Search for the cell housing the specified text and yield its [x, y] center coordinate. 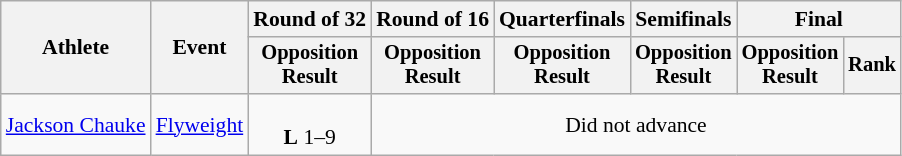
Round of 16 [432, 19]
Jackson Chauke [76, 124]
Round of 32 [310, 19]
L 1–9 [310, 124]
Semifinals [684, 19]
Final [819, 19]
Event [200, 48]
Athlete [76, 48]
Did not advance [636, 124]
Flyweight [200, 124]
Rank [872, 66]
Quarterfinals [562, 19]
